Output the [X, Y] coordinate of the center of the cell containing the given text.  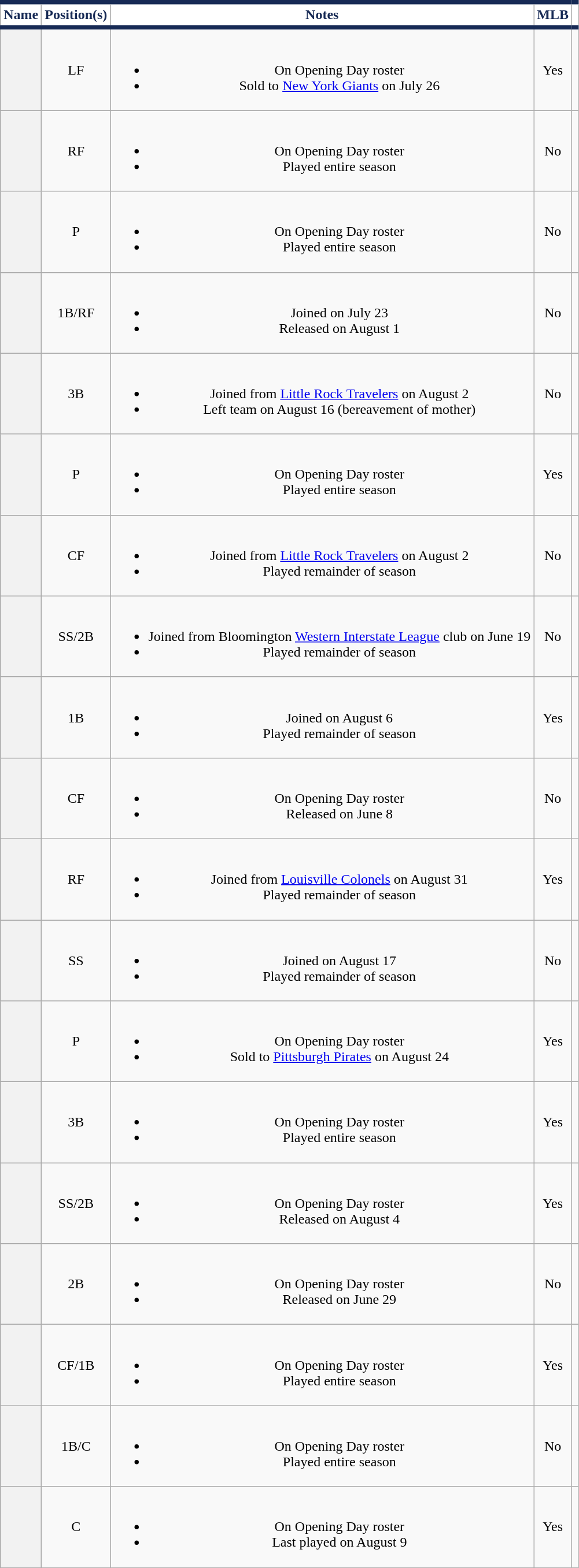
Joined from Bloomington Western Interstate League club on June 19Played remainder of season [322, 636]
CF/1B [76, 1365]
Joined on August 6Played remainder of season [322, 717]
Joined on July 23Released on August 1 [322, 313]
Joined on August 17Played remainder of season [322, 961]
Name [21, 15]
1B/RF [76, 313]
1B [76, 717]
Joined from Little Rock Travelers on August 2Left team on August 16 (bereavement of mother) [322, 394]
On Opening Day rosterLast played on August 9 [322, 1527]
On Opening Day rosterReleased on August 4 [322, 1203]
Joined from Louisville Colonels on August 31Played remainder of season [322, 879]
1B/C [76, 1446]
MLB [553, 15]
On Opening Day rosterReleased on June 29 [322, 1284]
2B [76, 1284]
Joined from Little Rock Travelers on August 2Played remainder of season [322, 555]
SS [76, 961]
Notes [322, 15]
On Opening Day rosterSold to New York Giants on July 26 [322, 69]
Position(s) [76, 15]
C [76, 1527]
On Opening Day rosterSold to Pittsburgh Pirates on August 24 [322, 1041]
On Opening Day rosterReleased on June 8 [322, 798]
LF [76, 69]
